Scan for the cell matching the given text and deliver its [X, Y] coordinate at center. 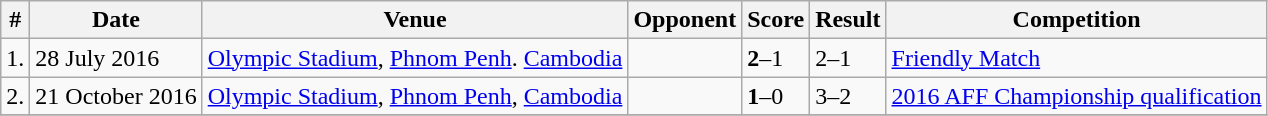
1–0 [776, 96]
Result [848, 20]
3–2 [848, 96]
2016 AFF Championship qualification [1076, 96]
21 October 2016 [116, 96]
Opponent [685, 20]
28 July 2016 [116, 58]
1. [16, 58]
2. [16, 96]
# [16, 20]
Date [116, 20]
Olympic Stadium, Phnom Penh. Cambodia [415, 58]
Friendly Match [1076, 58]
Score [776, 20]
Venue [415, 20]
Competition [1076, 20]
Olympic Stadium, Phnom Penh, Cambodia [415, 96]
